Extract the (X, Y) coordinate from the center of the cell holding the provided text.  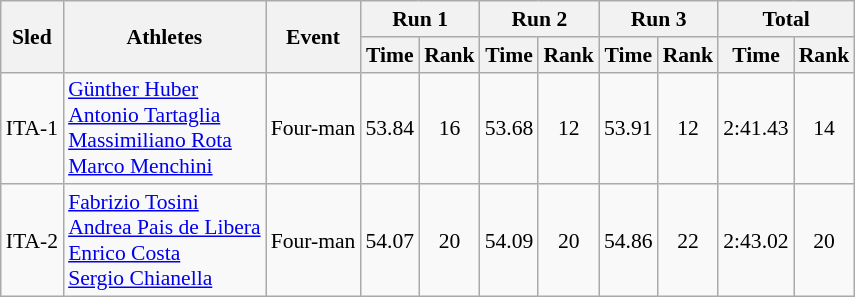
53.68 (510, 128)
16 (450, 128)
22 (688, 241)
2:43.02 (756, 241)
54.07 (390, 241)
Fabrizio TosiniAndrea Pais de LiberaEnrico CostaSergio Chianella (164, 241)
Athletes (164, 36)
Sled (32, 36)
54.86 (628, 241)
Run 2 (540, 19)
53.84 (390, 128)
2:41.43 (756, 128)
14 (824, 128)
Run 3 (658, 19)
54.09 (510, 241)
ITA-2 (32, 241)
Günther HuberAntonio TartagliaMassimiliano RotaMarco Menchini (164, 128)
ITA-1 (32, 128)
Run 1 (420, 19)
Total (786, 19)
53.91 (628, 128)
Event (314, 36)
